Determine the [x, y] coordinate at the center of the cell enclosing the given text.  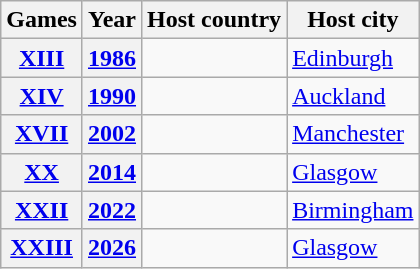
Manchester [353, 134]
Birmingham [353, 210]
1986 [112, 58]
XIII [42, 58]
Edinburgh [353, 58]
1990 [112, 96]
2002 [112, 134]
XVII [42, 134]
XXIII [42, 248]
XIV [42, 96]
Games [42, 20]
XX [42, 172]
XXII [42, 210]
Auckland [353, 96]
2026 [112, 248]
2014 [112, 172]
Year [112, 20]
2022 [112, 210]
Host city [353, 20]
Host country [214, 20]
